Output the (x, y) coordinate of the center of the cell containing the given text.  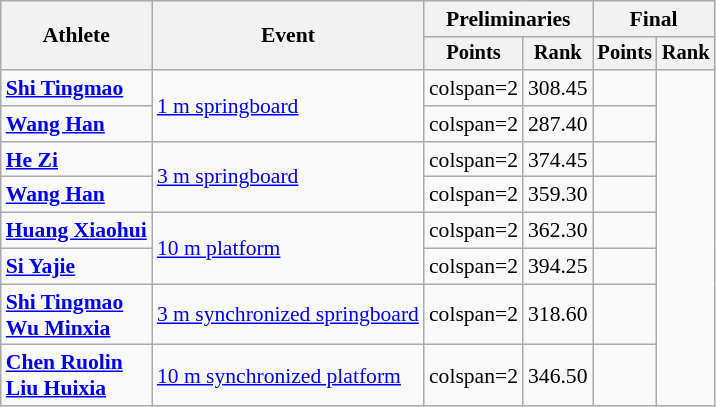
3 m springboard (288, 178)
10 m synchronized platform (288, 376)
Huang Xiaohui (76, 231)
He Zi (76, 160)
362.30 (558, 231)
Final (653, 19)
287.40 (558, 124)
1 m springboard (288, 106)
10 m platform (288, 248)
Shi Tingmao (76, 88)
Chen RuolinLiu Huixia (76, 376)
Si Yajie (76, 267)
359.30 (558, 195)
3 m synchronized springboard (288, 314)
Shi TingmaoWu Minxia (76, 314)
394.25 (558, 267)
Event (288, 36)
308.45 (558, 88)
318.60 (558, 314)
346.50 (558, 376)
374.45 (558, 160)
Athlete (76, 36)
Preliminaries (508, 19)
